Capture the cell that displays the provided text and extract its (X, Y) central coordinate. 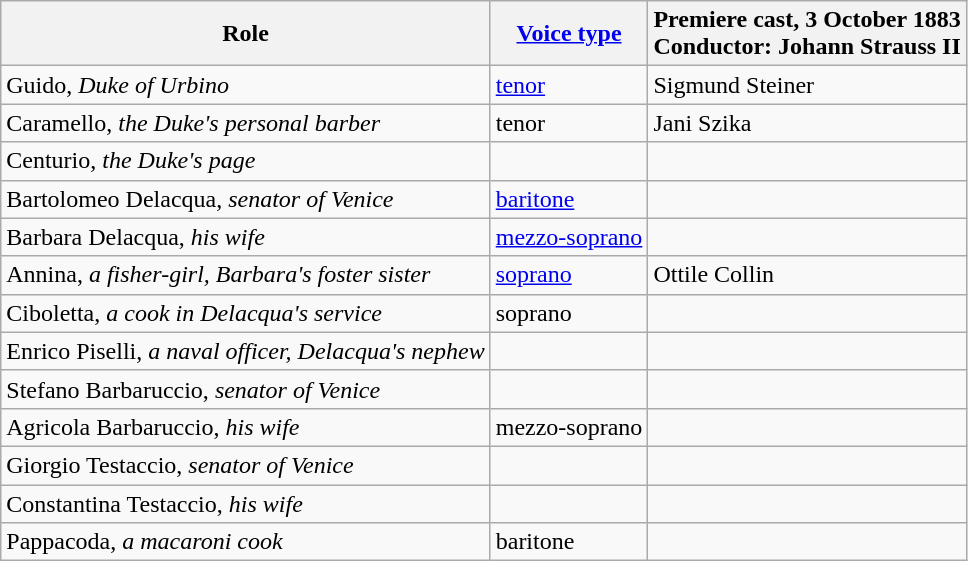
Centurio, the Duke's page (246, 161)
Stefano Barbaruccio, senator of Venice (246, 389)
Annina, a fisher-girl, Barbara's foster sister (246, 275)
Barbara Delacqua, his wife (246, 237)
Enrico Piselli, a naval officer, Delacqua's nephew (246, 351)
Bartolomeo Delacqua, senator of Venice (246, 199)
Role (246, 34)
Guido, Duke of Urbino (246, 85)
Giorgio Testaccio, senator of Venice (246, 465)
Jani Szika (807, 123)
Pappacoda, a macaroni cook (246, 542)
Caramello, the Duke's personal barber (246, 123)
Constantina Testaccio, his wife (246, 503)
Sigmund Steiner (807, 85)
Premiere cast, 3 October 1883Conductor: Johann Strauss II (807, 34)
Ottile Collin (807, 275)
Ciboletta, a cook in Delacqua's service (246, 313)
Voice type (569, 34)
Agricola Barbaruccio, his wife (246, 427)
